From the cell containing the given text, extract its center point as (x, y) coordinate. 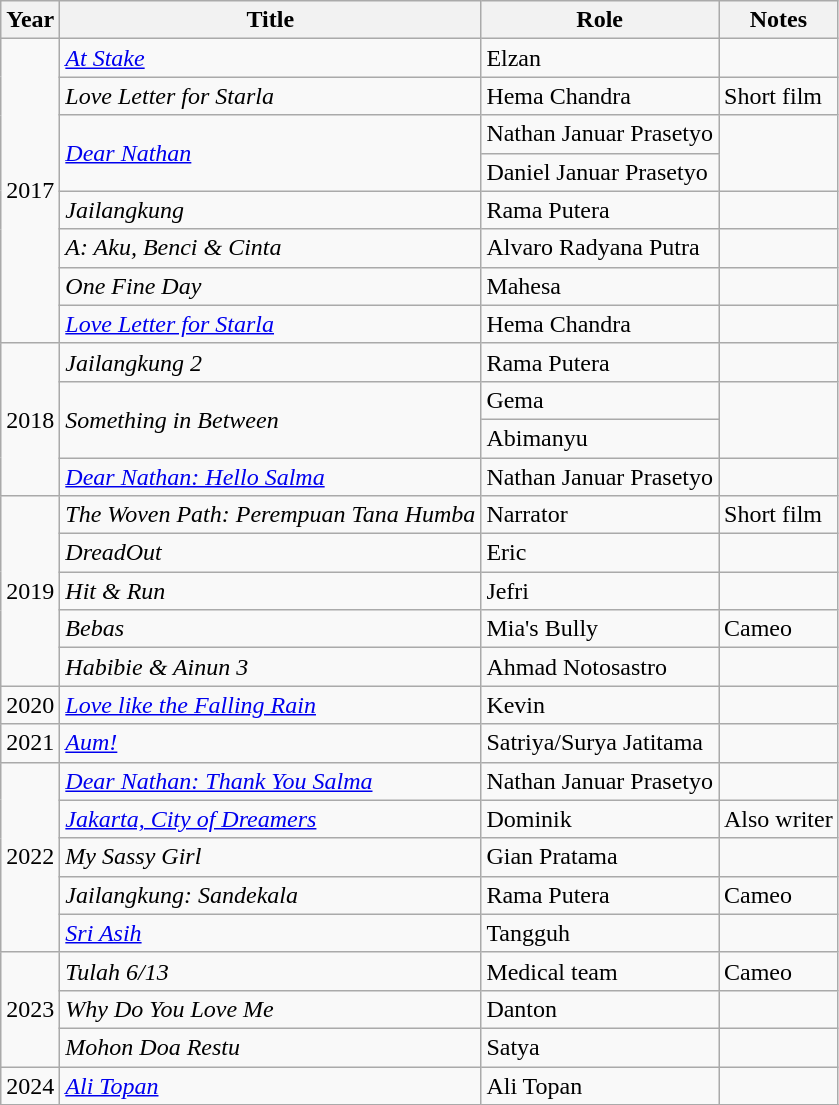
Danton (600, 1009)
2020 (30, 705)
Notes (778, 20)
DreadOut (270, 553)
Sri Asih (270, 933)
Eric (600, 553)
2024 (30, 1085)
Gian Pratama (600, 857)
Why Do You Love Me (270, 1009)
Habibie & Ainun 3 (270, 667)
Jakarta, City of Dreamers (270, 819)
Tangguh (600, 933)
Jefri (600, 591)
Dear Nathan (270, 153)
Dominik (600, 819)
2018 (30, 419)
Mohon Doa Restu (270, 1047)
Also writer (778, 819)
Kevin (600, 705)
A: Aku, Benci & Cinta (270, 248)
Daniel Januar Prasetyo (600, 172)
2019 (30, 591)
Title (270, 20)
Something in Between (270, 419)
Love like the Falling Rain (270, 705)
Mia's Bully (600, 629)
Gema (600, 400)
Aum! (270, 743)
Alvaro Radyana Putra (600, 248)
Satriya/Surya Jatitama (600, 743)
2021 (30, 743)
At Stake (270, 58)
One Fine Day (270, 286)
Medical team (600, 971)
Year (30, 20)
Dear Nathan: Thank You Salma (270, 781)
Jailangkung 2 (270, 362)
Abimanyu (600, 438)
Mahesa (600, 286)
2022 (30, 857)
Hit & Run (270, 591)
My Sassy Girl (270, 857)
Narrator (600, 515)
Role (600, 20)
Dear Nathan: Hello Salma (270, 477)
Jailangkung: Sandekala (270, 895)
2017 (30, 191)
Tulah 6/13 (270, 971)
Bebas (270, 629)
Satya (600, 1047)
The Woven Path: Perempuan Tana Humba (270, 515)
2023 (30, 1009)
Jailangkung (270, 210)
Ahmad Notosastro (600, 667)
Elzan (600, 58)
